Extract the (X, Y) coordinate from the center of the cell holding the provided text.  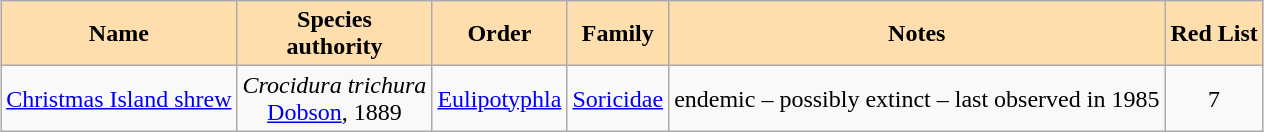
Notes (917, 34)
Christmas Island shrew (119, 98)
Speciesauthority (334, 34)
endemic – possibly extinct – last observed in 1985 (917, 98)
Eulipotyphla (500, 98)
Soricidae (618, 98)
Red List (1214, 34)
Name (119, 34)
Crocidura trichuraDobson, 1889 (334, 98)
Order (500, 34)
Family (618, 34)
7 (1214, 98)
